For the text-containing cell, return its midpoint in (x, y) coordinate format. 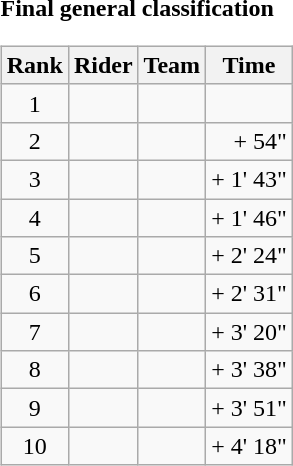
3 (34, 179)
+ 1' 43" (250, 179)
Rank (34, 65)
5 (34, 256)
4 (34, 217)
9 (34, 408)
+ 2' 24" (250, 256)
Rider (103, 65)
+ 1' 46" (250, 217)
Team (172, 65)
6 (34, 294)
+ 3' 20" (250, 332)
+ 54" (250, 141)
10 (34, 446)
+ 4' 18" (250, 446)
+ 3' 38" (250, 370)
+ 3' 51" (250, 408)
Time (250, 65)
8 (34, 370)
1 (34, 103)
7 (34, 332)
2 (34, 141)
+ 2' 31" (250, 294)
